Pinpoint the cell where the given text exists, returning its (X, Y) midpoint coordinate. 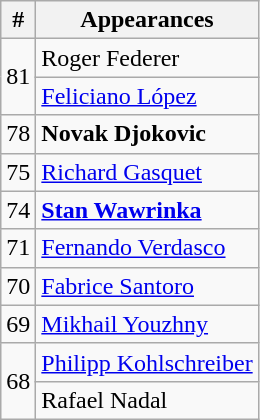
Mikhail Youzhny (147, 324)
Stan Wawrinka (147, 210)
Appearances (147, 20)
# (18, 20)
75 (18, 172)
78 (18, 134)
81 (18, 77)
Roger Federer (147, 58)
Rafael Nadal (147, 400)
74 (18, 210)
71 (18, 248)
Richard Gasquet (147, 172)
Novak Djokovic (147, 134)
Fabrice Santoro (147, 286)
68 (18, 381)
70 (18, 286)
Fernando Verdasco (147, 248)
69 (18, 324)
Philipp Kohlschreiber (147, 362)
Feliciano López (147, 96)
